Capture the cell that displays the provided text and extract its [X, Y] central coordinate. 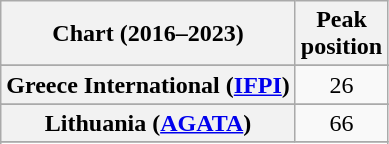
Greece International (IFPI) [148, 85]
Lithuania (AGATA) [148, 123]
66 [341, 123]
Peakposition [341, 34]
Chart (2016–2023) [148, 34]
26 [341, 85]
